For the text-containing cell, return its midpoint in (X, Y) coordinate format. 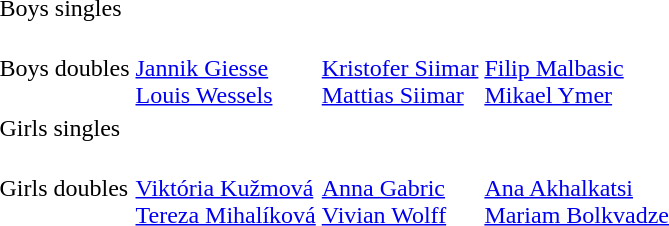
Jannik GiesseLouis Wessels (226, 68)
Kristofer SiimarMattias Siimar (400, 68)
